Scan for the cell matching the given text and deliver its [x, y] coordinate at center. 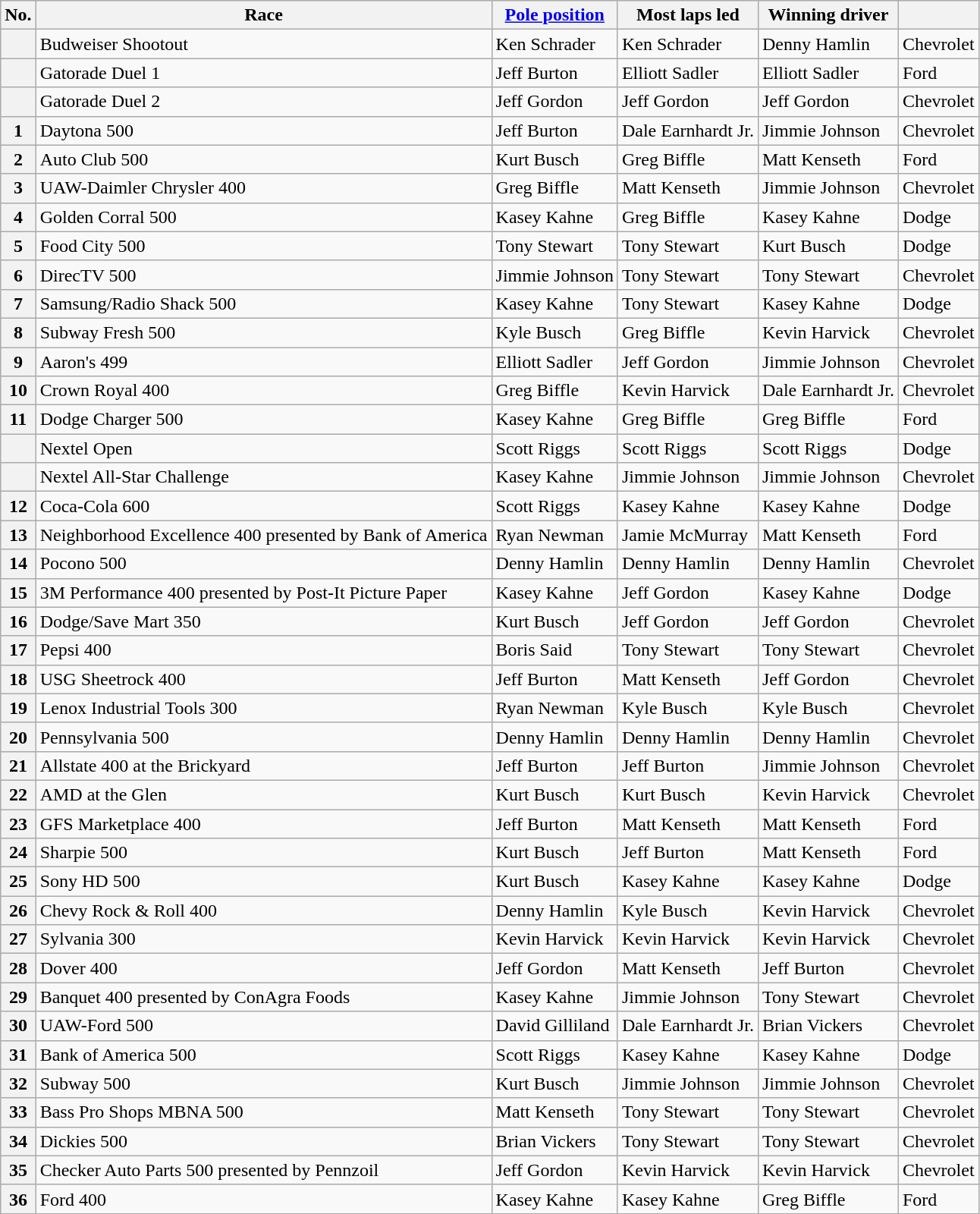
19 [18, 708]
21 [18, 766]
Most laps led [687, 15]
10 [18, 391]
3 [18, 188]
UAW-Ford 500 [264, 1026]
Winning driver [828, 15]
Auto Club 500 [264, 159]
Lenox Industrial Tools 300 [264, 708]
5 [18, 246]
Sylvania 300 [264, 939]
14 [18, 564]
25 [18, 882]
28 [18, 968]
Nextel Open [264, 448]
Allstate 400 at the Brickyard [264, 766]
17 [18, 650]
Samsung/Radio Shack 500 [264, 303]
Subway 500 [264, 1083]
2 [18, 159]
16 [18, 621]
Race [264, 15]
9 [18, 362]
3M Performance 400 presented by Post-It Picture Paper [264, 593]
Pole position [554, 15]
Dover 400 [264, 968]
32 [18, 1083]
15 [18, 593]
Daytona 500 [264, 131]
Bass Pro Shops MBNA 500 [264, 1112]
Jamie McMurray [687, 535]
26 [18, 910]
1 [18, 131]
27 [18, 939]
Pennsylvania 500 [264, 737]
AMD at the Glen [264, 794]
31 [18, 1055]
30 [18, 1026]
34 [18, 1141]
DirecTV 500 [264, 275]
UAW-Daimler Chrysler 400 [264, 188]
Pepsi 400 [264, 650]
Subway Fresh 500 [264, 332]
33 [18, 1112]
Dickies 500 [264, 1141]
Pocono 500 [264, 564]
Coca-Cola 600 [264, 506]
Bank of America 500 [264, 1055]
8 [18, 332]
Chevy Rock & Roll 400 [264, 910]
24 [18, 853]
Neighborhood Excellence 400 presented by Bank of America [264, 535]
22 [18, 794]
23 [18, 823]
Gatorade Duel 1 [264, 73]
6 [18, 275]
20 [18, 737]
Golden Corral 500 [264, 217]
No. [18, 15]
Sony HD 500 [264, 882]
36 [18, 1199]
Banquet 400 presented by ConAgra Foods [264, 997]
4 [18, 217]
7 [18, 303]
Nextel All-Star Challenge [264, 477]
Food City 500 [264, 246]
13 [18, 535]
Ford 400 [264, 1199]
GFS Marketplace 400 [264, 823]
11 [18, 420]
18 [18, 679]
12 [18, 506]
Budweiser Shootout [264, 44]
David Gilliland [554, 1026]
Checker Auto Parts 500 presented by Pennzoil [264, 1170]
Crown Royal 400 [264, 391]
Dodge Charger 500 [264, 420]
USG Sheetrock 400 [264, 679]
Gatorade Duel 2 [264, 102]
Sharpie 500 [264, 853]
29 [18, 997]
Aaron's 499 [264, 362]
Boris Said [554, 650]
35 [18, 1170]
Dodge/Save Mart 350 [264, 621]
